Extract the [x, y] coordinate from the center of the cell holding the provided text.  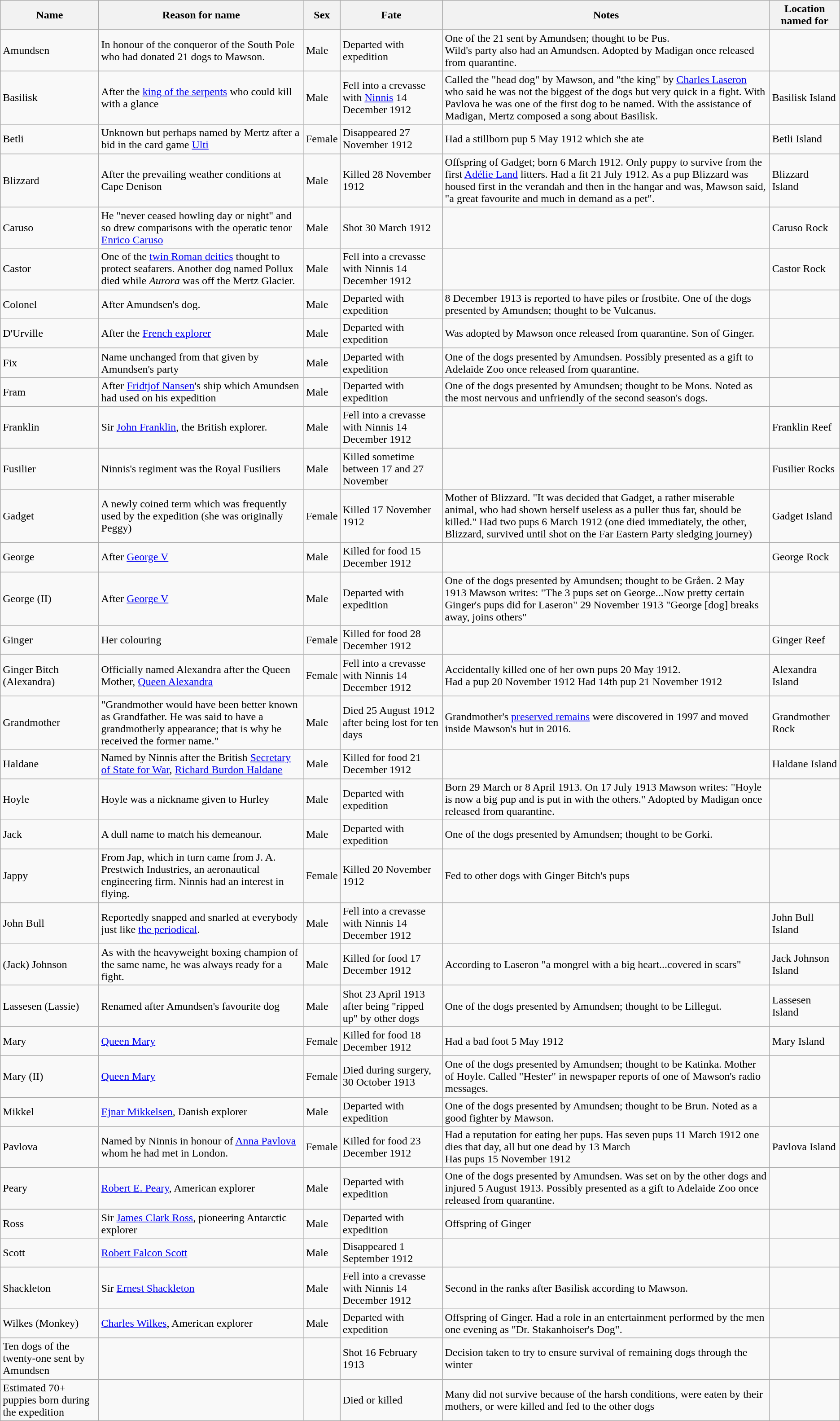
8 December 1913 is reported to have piles or frostbite. One of the dogs presented by Amundsen; thought to be Vulcanus. [606, 304]
Fix [49, 363]
In honour of the conqueror of the South Pole who had donated 21 dogs to Mawson. [201, 50]
Killed for food 23 December 1912 [391, 1147]
Killed 28 November 1912 [391, 180]
One of the dogs presented by Amundsen; thought to be Lillegut. [606, 1006]
Robert Falcon Scott [201, 1253]
Scott [49, 1253]
Sex [322, 15]
Disappeared 27 November 1912 [391, 139]
A dull name to match his demeanour. [201, 834]
Sir Ernest Shackleton [201, 1288]
After Amundsen's dog. [201, 304]
George (II) [49, 599]
Basilisk Island [805, 98]
One of the twin Roman deities thought to protect seafarers. Another dog named Pollux died while Aurora was off the Mertz Glacier. [201, 269]
Pavlova [49, 1147]
Had a bad foot 5 May 1912 [606, 1041]
Her colouring [201, 640]
One of the dogs presented by Amundsen; thought to be Mons. Noted as the most nervous and unfriendly of the second season's dogs. [606, 392]
Robert E. Peary, American explorer [201, 1188]
Many did not survive because of the harsh conditions, were eaten by their mothers, or were killed and fed to the other dogs [606, 1400]
Jappy [49, 875]
Shot 23 April 1913 after being "ripped up" by other dogs [391, 1006]
One of the dogs presented by Amundsen; thought to be Gorki. [606, 834]
John Bull Island [805, 923]
Notes [606, 15]
Mary (II) [49, 1076]
Ginger Bitch (Alexandra) [49, 675]
Accidentally killed one of her own pups 20 May 1912.Had a pup 20 November 1912 Had 14th pup 21 November 1912 [606, 675]
Had a stillborn pup 5 May 1912 which she ate [606, 139]
Haldane [49, 764]
From Jap, which in turn came from J. A. Prestwich Industries, an aeronautical engineering firm. Ninnis had an interest in flying. [201, 875]
Wilkes (Monkey) [49, 1324]
Caruso Rock [805, 228]
Sir John Franklin, the British explorer. [201, 427]
Charles Wilkes, American explorer [201, 1324]
Ninnis's regiment was the Royal Fusiliers [201, 469]
Had a reputation for eating her pups. Has seven pups 11 March 1912 one dies that day, all but one dead by 13 MarchHas pups 15 November 1912 [606, 1147]
Mikkel [49, 1112]
Decision taken to try to ensure survival of remaining dogs through the winter [606, 1359]
Castor [49, 269]
One of the dogs presented by Amundsen; thought to be Brun. Noted as a good fighter by Mawson. [606, 1112]
Grandmother Rock [805, 723]
One of the dogs presented by Amundsen. Possibly presented as a gift to Adelaide Zoo once released from quarantine. [606, 363]
Grandmother's preserved remains were discovered in 1997 and moved inside Mawson's hut in 2016. [606, 723]
Shot 16 February 1913 [391, 1359]
Offspring of Ginger [606, 1224]
D'Urville [49, 333]
Betli [49, 139]
Franklin [49, 427]
Basilisk [49, 98]
Disappeared 1 September 1912 [391, 1253]
Franklin Reef [805, 427]
After Fridtjof Nansen's ship which Amundsen had used on his expedition [201, 392]
Location named for [805, 15]
Died during surgery, 30 October 1913 [391, 1076]
Amundsen [49, 50]
Colonel [49, 304]
Fate [391, 15]
Fusilier Rocks [805, 469]
Ross [49, 1224]
Reason for name [201, 15]
Second in the ranks after Basilisk according to Mawson. [606, 1288]
A newly coined term which was frequently used by the expedition (she was originally Peggy) [201, 516]
After the king of the serpents who could kill with a glance [201, 98]
Killed for food 28 December 1912 [391, 640]
George [49, 558]
Alexandra Island [805, 675]
Betli Island [805, 139]
Killed for food 18 December 1912 [391, 1041]
Peary [49, 1188]
Jack [49, 834]
Ginger Reef [805, 640]
Hoyle was a nickname given to Hurley [201, 799]
Name unchanged from that given by Amundsen's party [201, 363]
After the prevailing weather conditions at Cape Denison [201, 180]
Name [49, 15]
As with the heavyweight boxing champion of the same name, he was always ready for a fight. [201, 964]
Killed for food 15 December 1912 [391, 558]
After the French explorer [201, 333]
Unknown but perhaps named by Mertz after a bid in the card game Ulti [201, 139]
One of the 21 sent by Amundsen; thought to be Pus.Wild's party also had an Amundsen. Adopted by Madigan once released from quarantine. [606, 50]
Killed for food 21 December 1912 [391, 764]
Gadget Island [805, 516]
Ejnar Mikkelsen, Danish explorer [201, 1112]
Officially named Alexandra after the Queen Mother, Queen Alexandra [201, 675]
Fram [49, 392]
Lassesen Island [805, 1006]
Named by Ninnis in honour of Anna Pavlova whom he had met in London. [201, 1147]
Ten dogs of the twenty-one sent by Amundsen [49, 1359]
Grandmother [49, 723]
Estimated 70+ puppies born during the expedition [49, 1400]
Mary [49, 1041]
Renamed after Amundsen's favourite dog [201, 1006]
Fusilier [49, 469]
Gadget [49, 516]
Fed to other dogs with Ginger Bitch's pups [606, 875]
Was adopted by Mawson once released from quarantine. Son of Ginger. [606, 333]
John Bull [49, 923]
Killed for food 17 December 1912 [391, 964]
Castor Rock [805, 269]
Haldane Island [805, 764]
Mary Island [805, 1041]
George Rock [805, 558]
Blizzard [49, 180]
Died or killed [391, 1400]
Offspring of Ginger. Had a role in an entertainment performed by the men one evening as "Dr. Stakanhoiser's Dog". [606, 1324]
Reportedly snapped and snarled at everybody just like the periodical. [201, 923]
Pavlova Island [805, 1147]
Hoyle [49, 799]
Blizzard Island [805, 180]
Killed sometime between 17 and 27 November [391, 469]
Named by Ninnis after the British Secretary of State for War, Richard Burdon Haldane [201, 764]
Died 25 August 1912 after being lost for ten days [391, 723]
According to Laseron "a mongrel with a big heart...covered in scars" [606, 964]
Ginger [49, 640]
(Jack) Johnson [49, 964]
Shackleton [49, 1288]
Sir James Clark Ross, pioneering Antarctic explorer [201, 1224]
Lassesen (Lassie) [49, 1006]
Killed 17 November 1912 [391, 516]
Caruso [49, 228]
Shot 30 March 1912 [391, 228]
"Grandmother would have been better known as Grandfather. He was said to have a grandmotherly appearance; that is why he received the former name." [201, 723]
Killed 20 November 1912 [391, 875]
Jack Johnson Island [805, 964]
He "never ceased howling day or night" and so drew comparisons with the operatic tenor Enrico Caruso [201, 228]
